Provide the (x, y) coordinate of the cell's center where the given text is located.  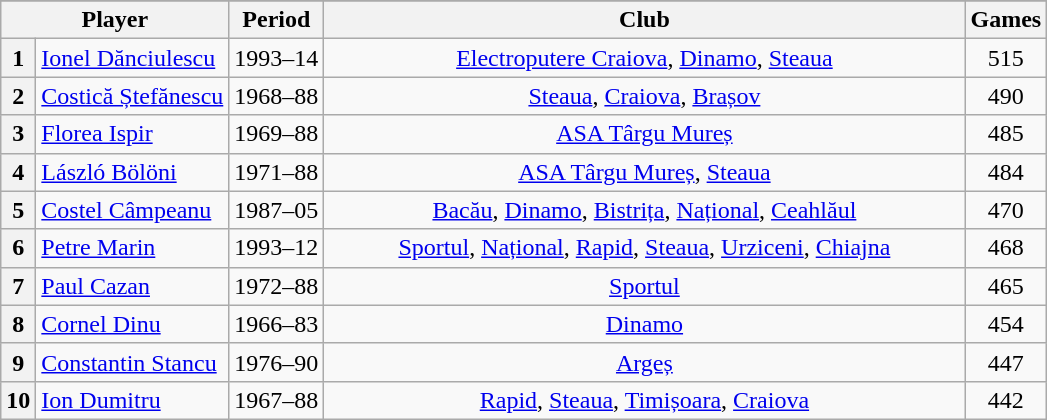
484 (1006, 172)
442 (1006, 400)
454 (1006, 324)
Ionel Dănciulescu (132, 58)
Dinamo (644, 324)
Rapid, Steaua, Timișoara, Craiova (644, 400)
470 (1006, 210)
Florea Ispir (132, 134)
1993–12 (276, 248)
9 (18, 362)
1993–14 (276, 58)
6 (18, 248)
485 (1006, 134)
Constantin Stancu (132, 362)
ASA Târgu Mureș (644, 134)
Club (644, 20)
1972–88 (276, 286)
465 (1006, 286)
10 (18, 400)
3 (18, 134)
515 (1006, 58)
Period (276, 20)
ASA Târgu Mureș, Steaua (644, 172)
8 (18, 324)
1 (18, 58)
1987–05 (276, 210)
1968–88 (276, 96)
1976–90 (276, 362)
Steaua, Craiova, Brașov (644, 96)
Costel Câmpeanu (132, 210)
Player (115, 20)
László Bölöni (132, 172)
4 (18, 172)
Paul Cazan (132, 286)
Bacău, Dinamo, Bistrița, Național, Ceahlăul (644, 210)
Games (1006, 20)
Petre Marin (132, 248)
5 (18, 210)
Cornel Dinu (132, 324)
1967–88 (276, 400)
Electroputere Craiova, Dinamo, Steaua (644, 58)
1971–88 (276, 172)
2 (18, 96)
Sportul (644, 286)
Sportul, Național, Rapid, Steaua, Urziceni, Chiajna (644, 248)
490 (1006, 96)
1966–83 (276, 324)
7 (18, 286)
468 (1006, 248)
Argeș (644, 362)
Costică Ștefănescu (132, 96)
Ion Dumitru (132, 400)
447 (1006, 362)
1969–88 (276, 134)
